Determine the [x, y] coordinate at the center of the cell enclosing the given text.  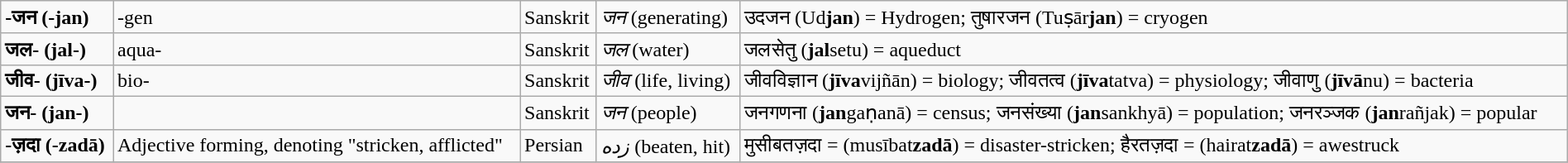
जीव (life, living) [668, 80]
bio- [316, 80]
-जन (-jan) [57, 17]
जन (generating) [668, 17]
जल (water) [668, 49]
जन- (jan-) [57, 113]
जीवविज्ञान (jīvavijñān) = biology; जीवतत्व (jīvatatva) = physiology; जीवाणु (jīvānu) = bacteria [1153, 80]
जलसेतु (jalsetu) = aqueduct [1153, 49]
मुसीबतज़दा = (musībatzadā) = disaster-stricken; हैरतज़दा = (hairatzadā) = awestruck [1153, 146]
-ज़दा (-zadā) [57, 146]
Adjective forming, denoting "stricken, afflicted" [316, 146]
जन (people) [668, 113]
जीव- (jīva-) [57, 80]
زده (beaten, hit) [668, 146]
Persian [559, 146]
उदजन (Udjan) = Hydrogen; तुषारजन (Tuṣārjan) = cryogen [1153, 17]
जल- (jal-) [57, 49]
aqua- [316, 49]
जनगणना (jangaṇanā) = census; जनसंख्या (jansankhyā) = population; जनरञ्जक (janrañjak) = popular [1153, 113]
-gen [316, 17]
